Return the [x, y] coordinate for the center point of the cell that contains the specified text.  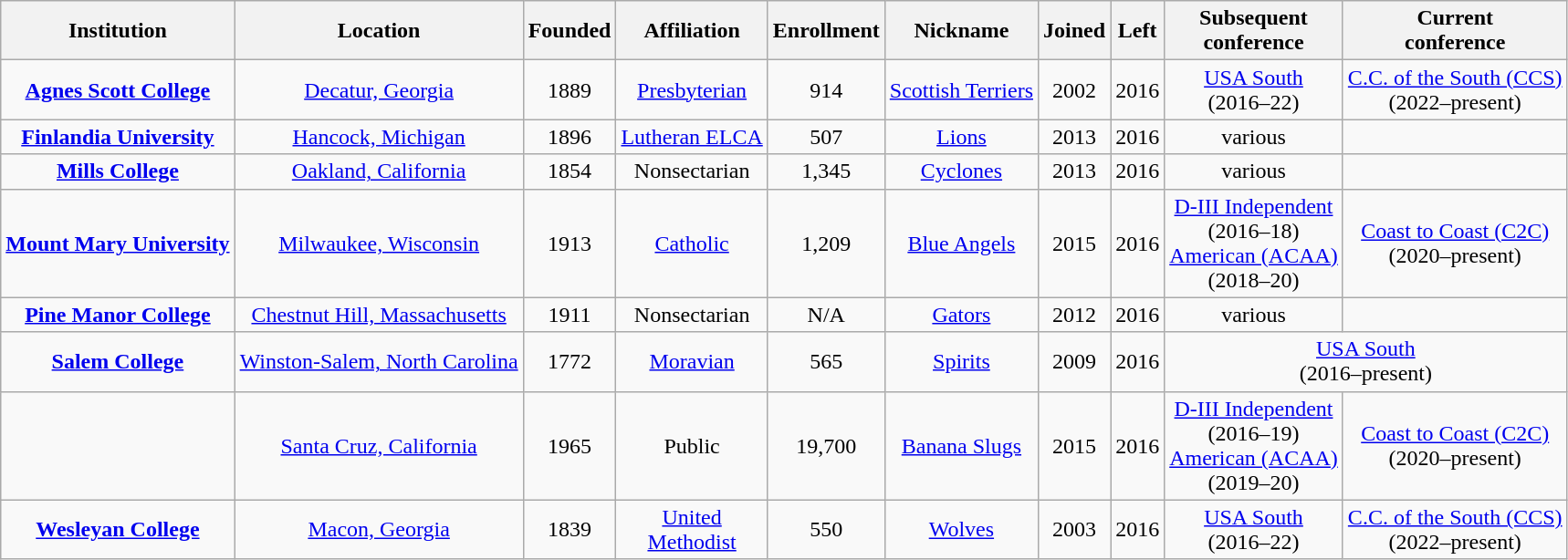
Presbyterian [692, 89]
2012 [1075, 315]
914 [826, 89]
1889 [570, 89]
Subsequentconference [1254, 31]
Gators [961, 315]
Enrollment [826, 31]
19,700 [826, 445]
Joined [1075, 31]
Affiliation [692, 31]
1,345 [826, 171]
Blue Angels [961, 243]
2009 [1075, 361]
USA South(2016–present) [1365, 361]
UnitedMethodist [692, 529]
Agnes Scott College [118, 89]
Decatur, Georgia [379, 89]
Currentconference [1455, 31]
Wolves [961, 529]
1772 [570, 361]
Cyclones [961, 171]
Salem College [118, 361]
Founded [570, 31]
565 [826, 361]
D-III Independent(2016–19)American (ACAA)(2019–20) [1254, 445]
Milwaukee, Wisconsin [379, 243]
Institution [118, 31]
1,209 [826, 243]
1896 [570, 137]
Public [692, 445]
1965 [570, 445]
Nickname [961, 31]
D-III Independent(2016–18)American (ACAA)(2018–20) [1254, 243]
Oakland, California [379, 171]
Macon, Georgia [379, 529]
Finlandia University [118, 137]
2002 [1075, 89]
N/A [826, 315]
Left [1137, 31]
Lions [961, 137]
Banana Slugs [961, 445]
Location [379, 31]
Scottish Terriers [961, 89]
2003 [1075, 529]
Mills College [118, 171]
Moravian [692, 361]
Santa Cruz, California [379, 445]
Chestnut Hill, Massachusetts [379, 315]
1839 [570, 529]
Hancock, Michigan [379, 137]
Winston-Salem, North Carolina [379, 361]
550 [826, 529]
1913 [570, 243]
Mount Mary University [118, 243]
Wesleyan College [118, 529]
Spirits [961, 361]
Catholic [692, 243]
507 [826, 137]
1911 [570, 315]
Lutheran ELCA [692, 137]
Pine Manor College [118, 315]
1854 [570, 171]
